Detect which cell encompasses the target text, then output its [x, y] center coordinate. 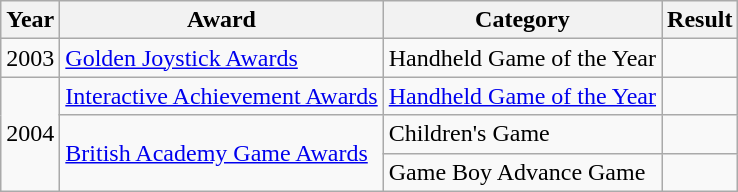
Result [700, 20]
Award [222, 20]
Children's Game [522, 134]
Game Boy Advance Game [522, 172]
British Academy Game Awards [222, 153]
Golden Joystick Awards [222, 58]
2003 [30, 58]
Interactive Achievement Awards [222, 96]
Year [30, 20]
2004 [30, 134]
Category [522, 20]
